Determine the (x, y) coordinate at the center of the cell enclosing the given text.  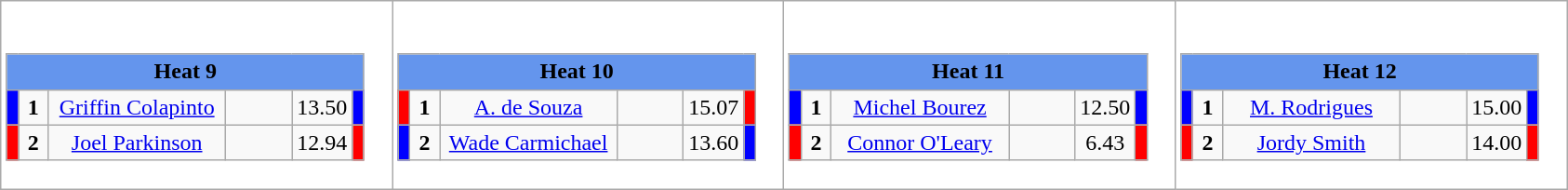
Wade Carmichael (528, 142)
Heat 10 1 A. de Souza 15.07 2 Wade Carmichael 13.60 (588, 95)
M. Rodrigues (1311, 107)
13.60 (714, 142)
Connor O'Leary (921, 142)
A. de Souza (528, 107)
12.94 (322, 142)
Heat 12 1 M. Rodrigues 15.00 2 Jordy Smith 14.00 (1371, 95)
Joel Parkinson (138, 142)
15.00 (1497, 107)
Heat 11 (968, 72)
13.50 (322, 107)
Heat 12 (1360, 72)
14.00 (1497, 142)
Heat 10 (577, 72)
12.50 (1105, 107)
Griffin Colapinto (138, 107)
Heat 9 (185, 72)
Heat 9 1 Griffin Colapinto 13.50 2 Joel Parkinson 12.94 (197, 95)
6.43 (1105, 142)
15.07 (714, 107)
Heat 11 1 Michel Bourez 12.50 2 Connor O'Leary 6.43 (980, 95)
Jordy Smith (1311, 142)
Michel Bourez (921, 107)
